Output the [x, y] coordinate of the center of the cell containing the given text.  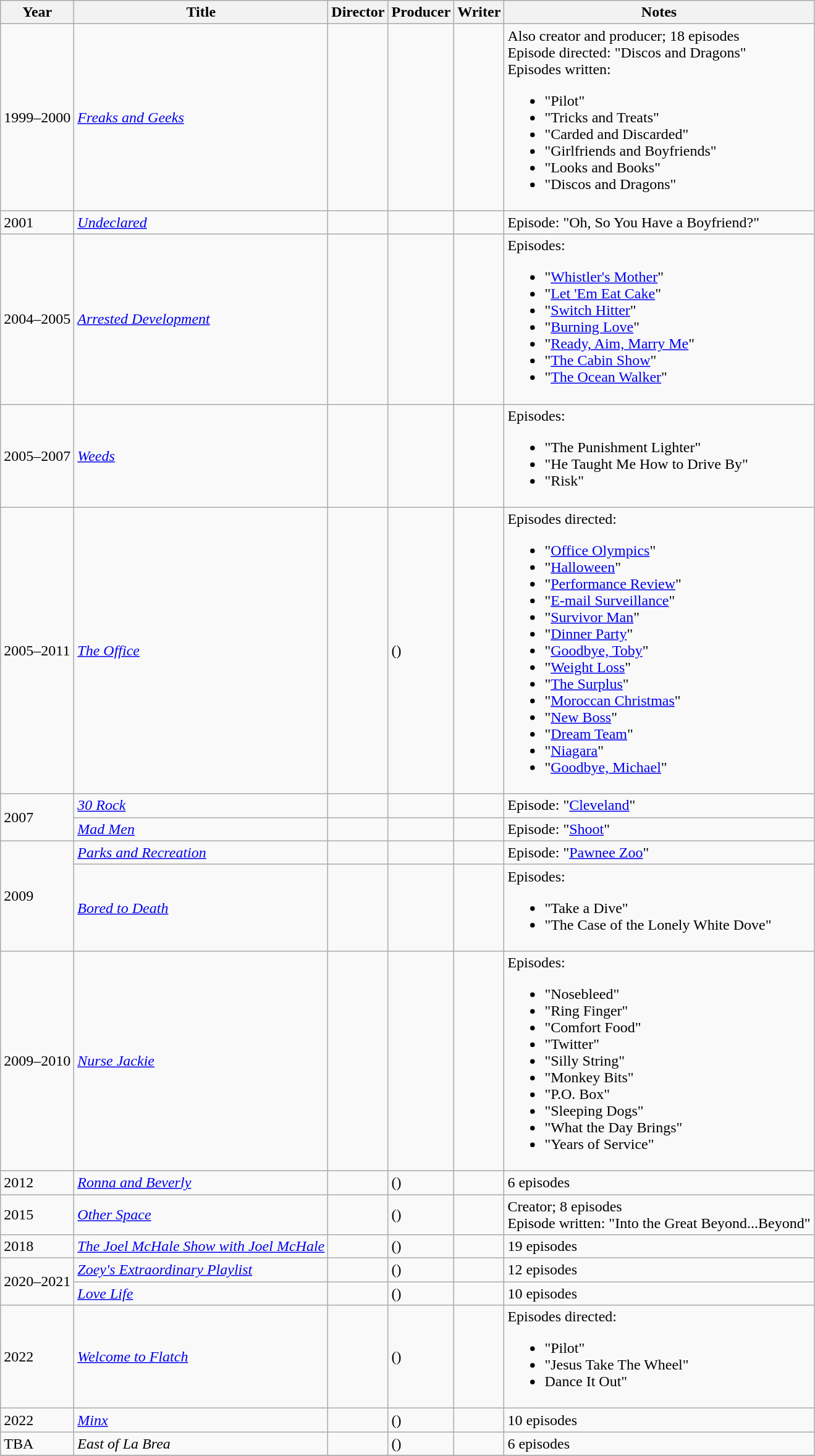
Year [37, 12]
Arrested Development [201, 319]
1999–2000 [37, 117]
Episodes:"Nosebleed""Ring Finger""Comfort Food""Twitter""Silly String""Monkey Bits""P.O. Box""Sleeping Dogs""What the Day Brings""Years of Service" [659, 1061]
Creator; 8 episodes Episode written: "Into the Great Beyond...Beyond" [659, 1214]
Episode: "Oh, So You Have a Boyfriend?" [659, 222]
The Office [201, 650]
Parks and Recreation [201, 852]
Weeds [201, 456]
Episode: "Cleveland" [659, 806]
Zoey's Extraordinary Playlist [201, 1270]
Episodes:"Whistler's Mother""Let 'Em Eat Cake""Switch Hitter""Burning Love""Ready, Aim, Marry Me""The Cabin Show""The Ocean Walker" [659, 319]
30 Rock [201, 806]
East of La Brea [201, 1444]
2009–2010 [37, 1061]
12 episodes [659, 1270]
Other Space [201, 1214]
Nurse Jackie [201, 1061]
Title [201, 12]
Mad Men [201, 829]
Producer [421, 12]
2004–2005 [37, 319]
Notes [659, 12]
Director [358, 12]
Love Life [201, 1294]
Episodes directed:"Pilot""Jesus Take The Wheel"Dance It Out" [659, 1357]
Episode: "Pawnee Zoo" [659, 852]
2018 [37, 1247]
19 episodes [659, 1247]
Episode: "Shoot" [659, 829]
2020–2021 [37, 1282]
2005–2007 [37, 456]
Ronna and Beverly [201, 1182]
2001 [37, 222]
Welcome to Flatch [201, 1357]
Undeclared [201, 222]
Freaks and Geeks [201, 117]
Episodes:"Take a Dive""The Case of the Lonely White Dove" [659, 907]
Minx [201, 1420]
2005–2011 [37, 650]
2012 [37, 1182]
Bored to Death [201, 907]
The Joel McHale Show with Joel McHale [201, 1247]
Episodes:"The Punishment Lighter""He Taught Me How to Drive By""Risk" [659, 456]
Writer [479, 12]
2015 [37, 1214]
2007 [37, 817]
2009 [37, 896]
TBA [37, 1444]
